Determine the (X, Y) coordinate at the center of the cell enclosing the given text.  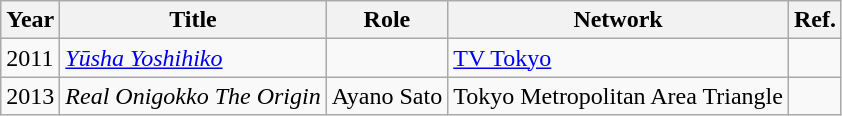
Tokyo Metropolitan Area Triangle (618, 96)
Ref. (814, 20)
Real Onigokko The Origin (193, 96)
Year (30, 20)
Title (193, 20)
Role (387, 20)
Ayano Sato (387, 96)
Yūsha Yoshihiko (193, 58)
2011 (30, 58)
Network (618, 20)
2013 (30, 96)
TV Tokyo (618, 58)
